Find where the given text appears and provide that cell's center as (X, Y) coordinate. 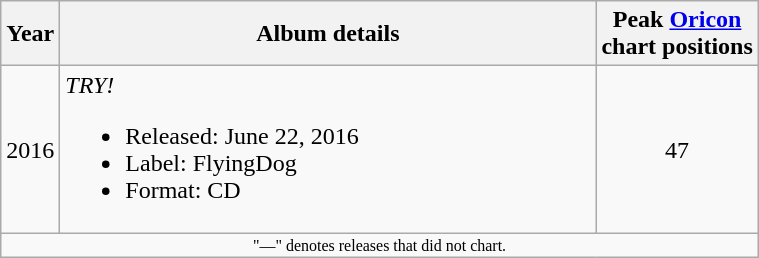
"—" denotes releases that did not chart. (380, 245)
2016 (30, 150)
Album details (328, 34)
Year (30, 34)
TRY!Released: June 22, 2016Label: FlyingDogFormat: CD (328, 150)
47 (677, 150)
Peak Oricon chart positions (677, 34)
